Find where the given text appears and provide that cell's center as (X, Y) coordinate. 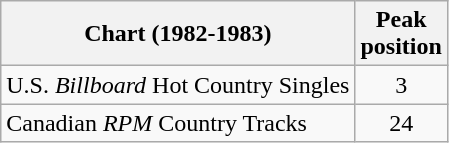
Peakposition (401, 34)
24 (401, 123)
3 (401, 85)
Chart (1982-1983) (178, 34)
Canadian RPM Country Tracks (178, 123)
U.S. Billboard Hot Country Singles (178, 85)
